Determine the [X, Y] coordinate at the center of the cell enclosing the given text.  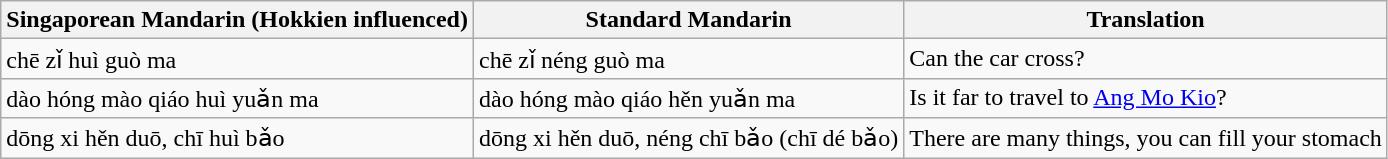
dōng xi hěn duō, chī huì bǎo [238, 138]
Is it far to travel to Ang Mo Kio? [1146, 98]
dōng xi hěn duō, néng chī bǎo (chī dé bǎo) [688, 138]
Standard Mandarin [688, 20]
chē zǐ huì guò ma [238, 59]
There are many things, you can fill your stomach [1146, 138]
dào hóng mào qiáo hěn yuǎn ma [688, 98]
dào hóng mào qiáo huì yuǎn ma [238, 98]
chē zǐ néng guò ma [688, 59]
Singaporean Mandarin (Hokkien influenced) [238, 20]
Translation [1146, 20]
Can the car cross? [1146, 59]
